Detect which cell encompasses the target text, then output its [x, y] center coordinate. 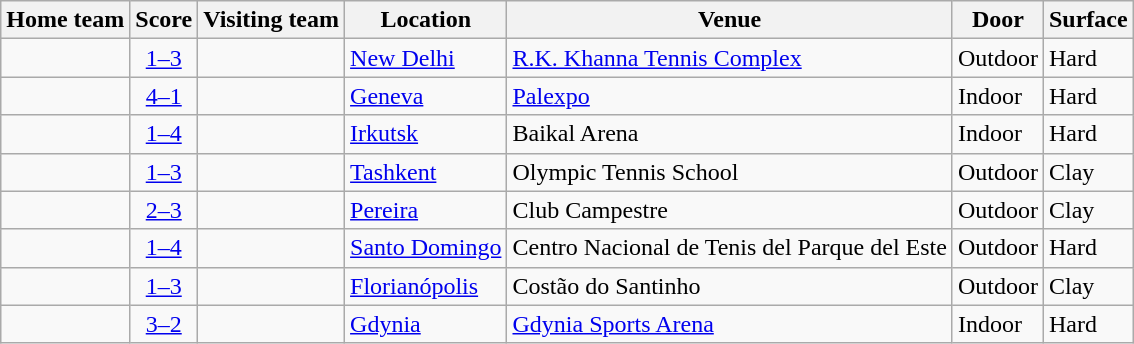
Palexpo [730, 96]
Costão do Santinho [730, 286]
Santo Domingo [426, 248]
Irkutsk [426, 134]
Door [998, 20]
Centro Nacional de Tenis del Parque del Este [730, 248]
Surface [1088, 20]
Visiting team [272, 20]
Score [164, 20]
2–3 [164, 210]
Location [426, 20]
Geneva [426, 96]
Gdynia [426, 324]
Gdynia Sports Arena [730, 324]
Club Campestre [730, 210]
Florianópolis [426, 286]
Venue [730, 20]
4–1 [164, 96]
Home team [66, 20]
Tashkent [426, 172]
New Delhi [426, 58]
Olympic Tennis School [730, 172]
Baikal Arena [730, 134]
3–2 [164, 324]
Pereira [426, 210]
R.K. Khanna Tennis Complex [730, 58]
